Return the (X, Y) coordinate for the center point of the cell that contains the specified text.  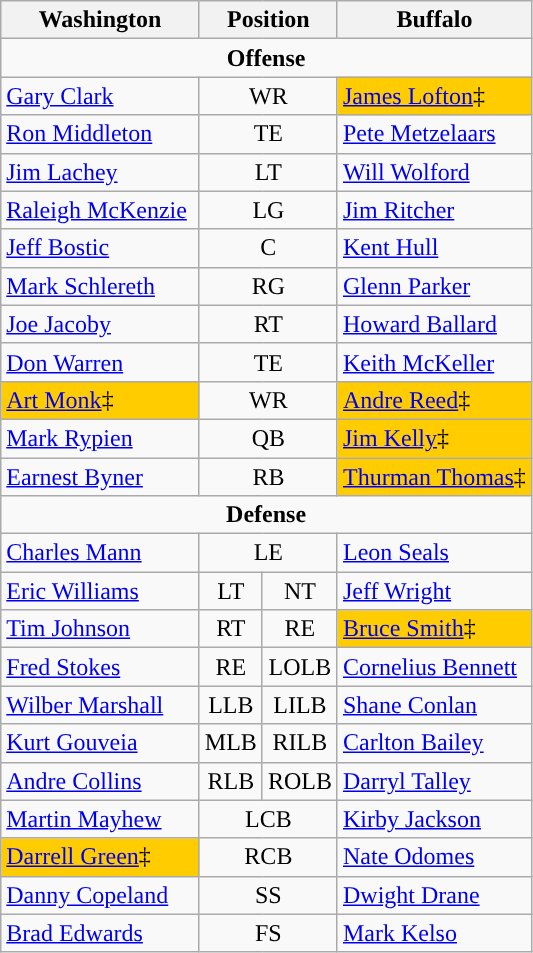
Kent Hull (434, 248)
ROLB (300, 781)
LCB (268, 819)
RILB (300, 743)
Kurt Gouveia (100, 743)
Fred Stokes (100, 667)
Position (268, 20)
Art Monk‡ (100, 400)
James Lofton‡ (434, 96)
Charles Mann (100, 553)
Dwight Drane (434, 895)
Mark Rypien (100, 438)
NT (300, 591)
Earnest Byner (100, 477)
Nate Odomes (434, 857)
Thurman Thomas‡ (434, 477)
Martin Mayhew (100, 819)
LE (268, 553)
LILB (300, 705)
Defense (266, 515)
Ron Middleton (100, 134)
MLB (230, 743)
Offense (266, 58)
Carlton Bailey (434, 743)
Keith McKeller (434, 362)
Kirby Jackson (434, 819)
Darrell Green‡ (100, 857)
Jim Kelly‡ (434, 438)
QB (268, 438)
SS (268, 895)
RB (268, 477)
Gary Clark (100, 96)
Danny Copeland (100, 895)
Darryl Talley (434, 781)
Mark Schlereth (100, 286)
Jim Lachey (100, 172)
LLB (230, 705)
Jeff Wright (434, 591)
Shane Conlan (434, 705)
RG (268, 286)
Leon Seals (434, 553)
RCB (268, 857)
Wilber Marshall (100, 705)
Buffalo (434, 20)
Andre Reed‡ (434, 400)
Howard Ballard (434, 324)
Don Warren (100, 362)
Tim Johnson (100, 629)
Jim Ritcher (434, 210)
Cornelius Bennett (434, 667)
Washington (100, 20)
Will Wolford (434, 172)
FS (268, 933)
Joe Jacoby (100, 324)
Raleigh McKenzie (100, 210)
Brad Edwards (100, 933)
Andre Collins (100, 781)
Mark Kelso (434, 933)
C (268, 248)
RLB (230, 781)
Pete Metzelaars (434, 134)
LG (268, 210)
Jeff Bostic (100, 248)
Eric Williams (100, 591)
LOLB (300, 667)
Bruce Smith‡ (434, 629)
Glenn Parker (434, 286)
